Identify which cell holds the provided text, then report its [x, y] central coordinate. 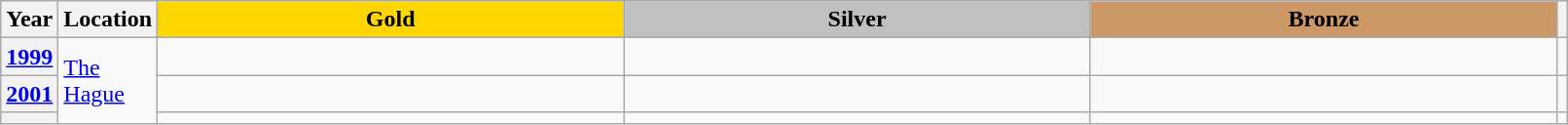
Year [29, 20]
The Hague [108, 80]
Location [108, 20]
1999 [29, 57]
Bronze [1324, 20]
Silver [857, 20]
2001 [29, 94]
Gold [391, 20]
